Pinpoint the cell where the given text exists, returning its (x, y) midpoint coordinate. 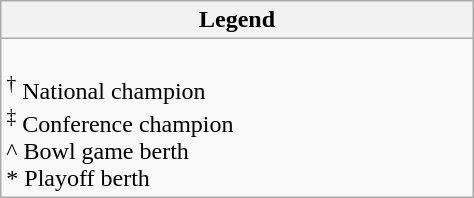
† National champion ‡ Conference champion ^ Bowl game berth * Playoff berth (237, 118)
Legend (237, 20)
